Find where the given text appears and provide that cell's center as (X, Y) coordinate. 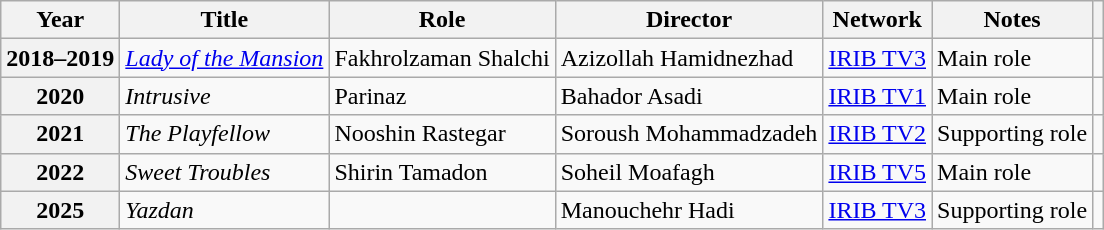
Yazdan (224, 210)
Intrusive (224, 96)
Title (224, 20)
2018–2019 (60, 58)
Lady of the Mansion (224, 58)
IRIB TV5 (878, 172)
Shirin Tamadon (442, 172)
Soheil Moafagh (689, 172)
2020 (60, 96)
IRIB TV1 (878, 96)
Sweet Troubles (224, 172)
Director (689, 20)
Nooshin Rastegar (442, 134)
Notes (1012, 20)
Role (442, 20)
IRIB TV2 (878, 134)
2021 (60, 134)
Fakhrolzaman Shalchi (442, 58)
Manouchehr Hadi (689, 210)
Azizollah Hamidnezhad (689, 58)
The Playfellow (224, 134)
Soroush Mohammadzadeh (689, 134)
Parinaz (442, 96)
2022 (60, 172)
Bahador Asadi (689, 96)
Year (60, 20)
2025 (60, 210)
Network (878, 20)
